Search for the cell housing the specified text and yield its [x, y] center coordinate. 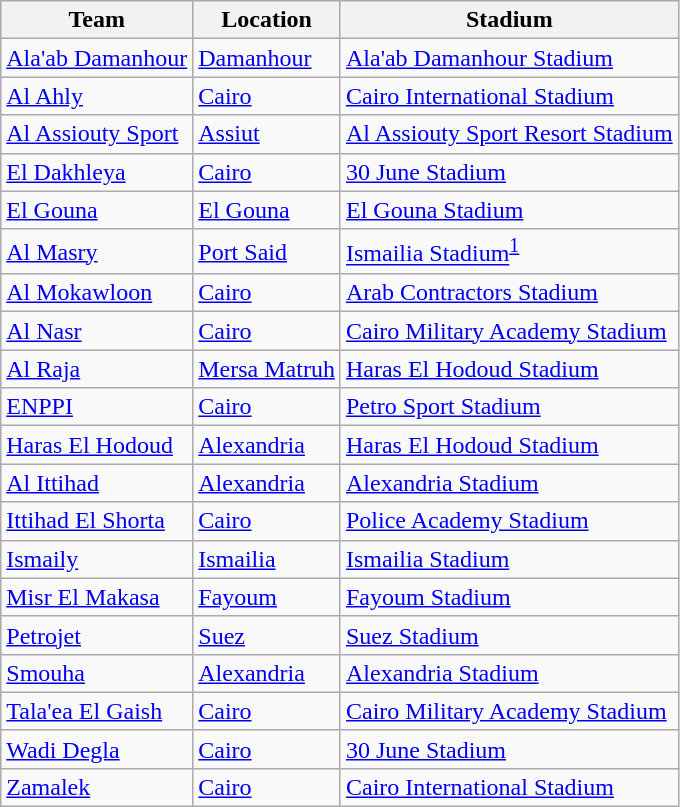
Port Said [267, 252]
Fayoum [267, 597]
Tala'ea El Gaish [97, 711]
Petrojet [97, 635]
Damanhour [267, 58]
Police Academy Stadium [509, 521]
Ala'ab Damanhour Stadium [509, 58]
Smouha [97, 673]
Fayoum Stadium [509, 597]
Mersa Matruh [267, 369]
ENPPI [97, 407]
Ismailia Stadium [509, 559]
Suez Stadium [509, 635]
Misr El Makasa [97, 597]
Arab Contractors Stadium [509, 293]
Ismailia Stadium1 [509, 252]
Al Mokawloon [97, 293]
Assiut [267, 134]
Wadi Degla [97, 749]
Ismaily [97, 559]
Al Assiouty Sport Resort Stadium [509, 134]
Petro Sport Stadium [509, 407]
Al Masry [97, 252]
Ismailia [267, 559]
Al Ahly [97, 96]
Ittihad El Shorta [97, 521]
El Gouna Stadium [509, 210]
El Dakhleya [97, 172]
Team [97, 20]
Ala'ab Damanhour [97, 58]
Zamalek [97, 787]
Stadium [509, 20]
Al Ittihad [97, 483]
Al Raja [97, 369]
Suez [267, 635]
Al Assiouty Sport [97, 134]
Location [267, 20]
Al Nasr [97, 331]
Haras El Hodoud [97, 445]
